Pinpoint the cell where the given text exists, returning its (X, Y) midpoint coordinate. 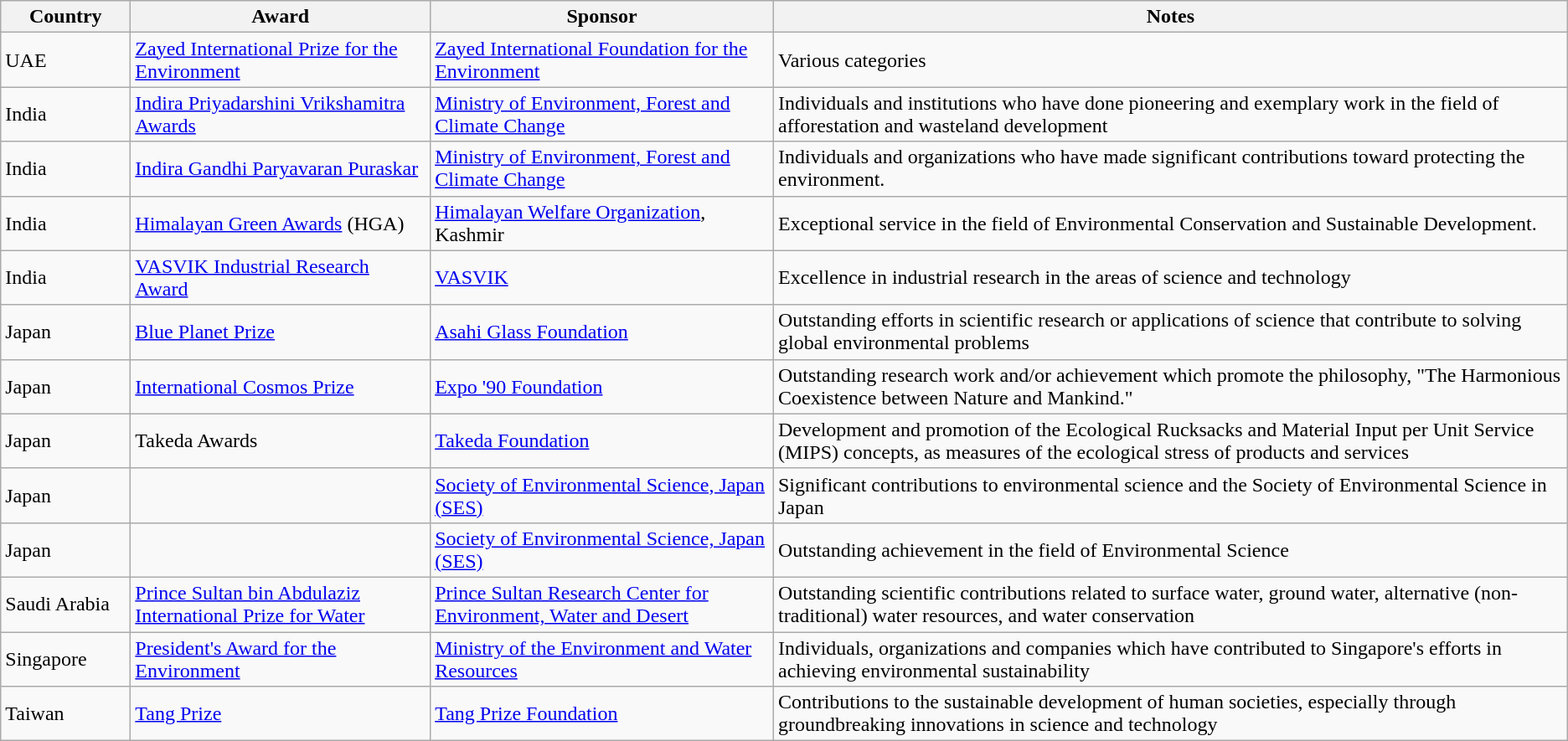
Himalayan Welfare Organization, Kashmir (602, 223)
International Cosmos Prize (281, 387)
VASVIK (602, 278)
Outstanding efforts in scientific research or applications of science that contribute to solving global environmental problems (1170, 332)
Contributions to the sustainable development of human societies, especially through groundbreaking innovations in science and technology (1170, 713)
Prince Sultan Research Center for Environment, Water and Desert (602, 605)
Expo '90 Foundation (602, 387)
Prince Sultan bin Abdulaziz International Prize for Water (281, 605)
Excellence in industrial research in the areas of science and technology (1170, 278)
Significant contributions to environmental science and the Society of Environmental Science in Japan (1170, 496)
Award (281, 17)
Individuals and organizations who have made significant contributions toward protecting the environment. (1170, 169)
Saudi Arabia (65, 605)
Asahi Glass Foundation (602, 332)
Notes (1170, 17)
Blue Planet Prize (281, 332)
Indira Priyadarshini Vrikshamitra Awards (281, 114)
Indira Gandhi Paryavaran Puraskar (281, 169)
Tang Prize Foundation (602, 713)
Takeda Awards (281, 440)
Country (65, 17)
Taiwan (65, 713)
Himalayan Green Awards (HGA) (281, 223)
Exceptional service in the field of Environmental Conservation and Sustainable Development. (1170, 223)
Ministry of the Environment and Water Resources (602, 658)
Outstanding achievement in the field of Environmental Science (1170, 549)
Outstanding scientific contributions related to surface water, ground water, alternative (non-traditional) water resources, and water conservation (1170, 605)
Zayed International Foundation for the Environment (602, 60)
Various categories (1170, 60)
VASVIK Industrial Research Award (281, 278)
President's Award for the Environment (281, 658)
Zayed International Prize for the Environment (281, 60)
Individuals and institutions who have done pioneering and exemplary work in the field of afforestation and wasteland development (1170, 114)
UAE (65, 60)
Tang Prize (281, 713)
Sponsor (602, 17)
Takeda Foundation (602, 440)
Singapore (65, 658)
Outstanding research work and/or achievement which promote the philosophy, "The Harmonious Coexistence between Nature and Mankind." (1170, 387)
Individuals, organizations and companies which have contributed to Singapore's efforts in achieving environmental sustainability (1170, 658)
